From the cell containing the given text, extract its center point as [X, Y] coordinate. 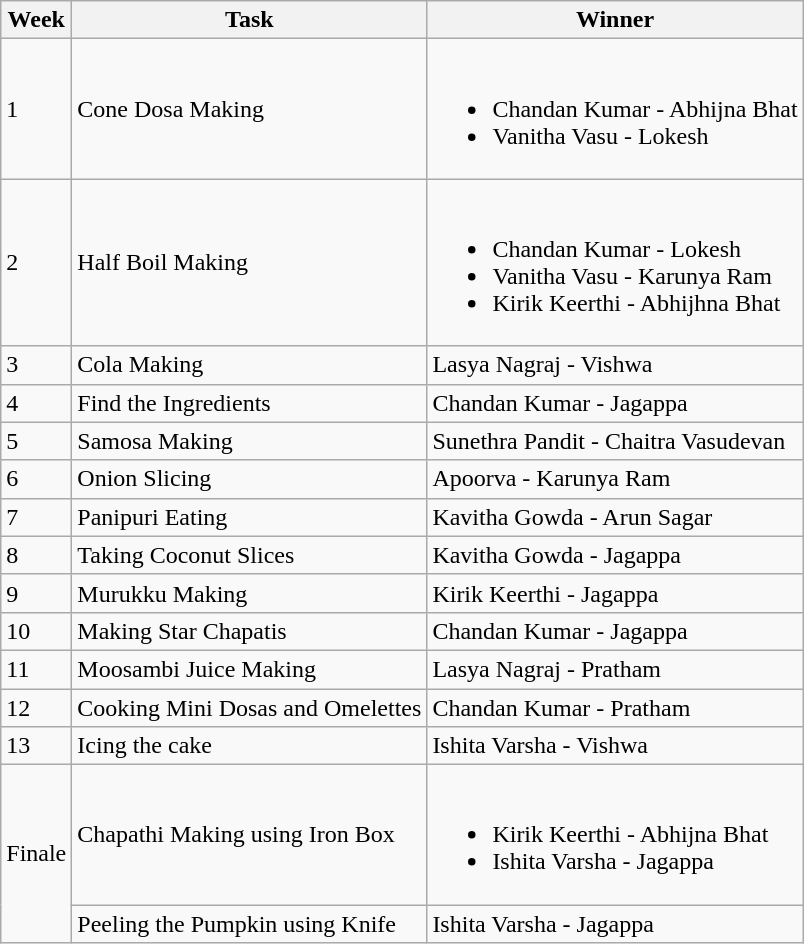
Ishita Varsha - Jagappa [615, 924]
13 [36, 746]
Taking Coconut Slices [250, 555]
Kirik Keerthi - Abhijna BhatIshita Varsha - Jagappa [615, 835]
2 [36, 262]
12 [36, 707]
Making Star Chapatis [250, 631]
Kavitha Gowda - Arun Sagar [615, 517]
Half Boil Making [250, 262]
Cooking Mini Dosas and Omelettes [250, 707]
7 [36, 517]
Cola Making [250, 365]
Chapathi Making using Iron Box [250, 835]
10 [36, 631]
Murukku Making [250, 593]
4 [36, 403]
Lasya Nagraj - Pratham [615, 669]
Sunethra Pandit - Chaitra Vasudevan [615, 441]
Finale [36, 854]
Icing the cake [250, 746]
3 [36, 365]
8 [36, 555]
Kirik Keerthi - Jagappa [615, 593]
Lasya Nagraj - Vishwa [615, 365]
Chandan Kumar - Abhijna BhatVanitha Vasu - Lokesh [615, 109]
Find the Ingredients [250, 403]
Panipuri Eating [250, 517]
5 [36, 441]
6 [36, 479]
1 [36, 109]
Cone Dosa Making [250, 109]
Chandan Kumar - LokeshVanitha Vasu - Karunya RamKirik Keerthi - Abhijhna Bhat [615, 262]
Samosa Making [250, 441]
Chandan Kumar - Pratham [615, 707]
Moosambi Juice Making [250, 669]
Onion Slicing [250, 479]
Ishita Varsha - Vishwa [615, 746]
Task [250, 20]
Kavitha Gowda - Jagappa [615, 555]
Peeling the Pumpkin using Knife [250, 924]
Apoorva - Karunya Ram [615, 479]
11 [36, 669]
9 [36, 593]
Week [36, 20]
Winner [615, 20]
